Return (X, Y) of the center of cell containing provided text 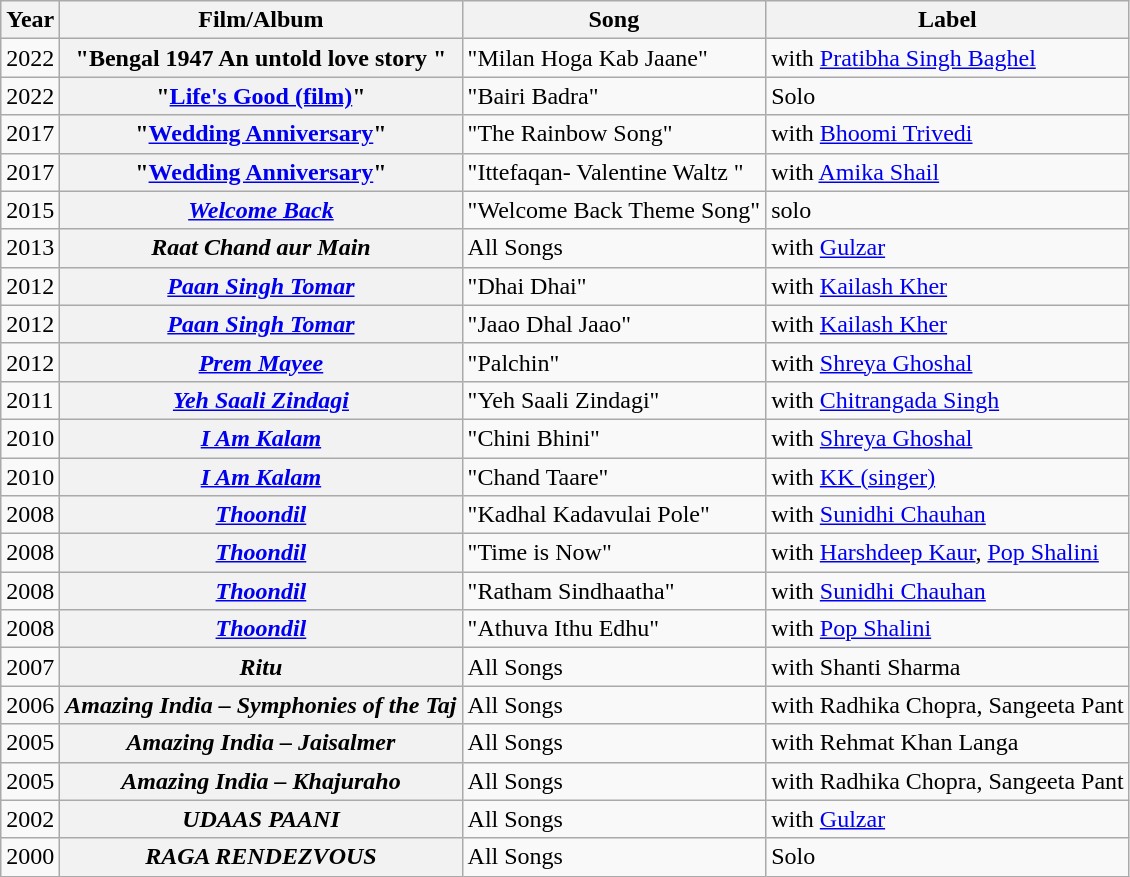
2015 (30, 210)
with Pop Shalini (948, 629)
"Athuva Ithu Edhu" (614, 629)
Ritu (261, 667)
UDAAS PAANI (261, 819)
with Rehmat Khan Langa (948, 743)
with Amika Shail (948, 172)
Film/Album (261, 20)
"Jaao Dhal Jaao" (614, 324)
Label (948, 20)
Raat Chand aur Main (261, 248)
Amazing India – Khajuraho (261, 781)
"Bairi Badra" (614, 96)
"Dhai Dhai" (614, 286)
2013 (30, 248)
"Milan Hoga Kab Jaane" (614, 58)
solo (948, 210)
"Time is Now" (614, 553)
Song (614, 20)
"Kadhal Kadavulai Pole" (614, 515)
Yeh Saali Zindagi (261, 400)
"Ratham Sindhaatha" (614, 591)
"The Rainbow Song" (614, 134)
with Pratibha Singh Baghel (948, 58)
"Welcome Back Theme Song" (614, 210)
2007 (30, 667)
Amazing India – Symphonies of the Taj (261, 705)
"Chini Bhini" (614, 438)
"Bengal 1947 An untold love story " (261, 58)
Prem Mayee (261, 362)
Welcome Back (261, 210)
2000 (30, 857)
"Ittefaqan- Valentine Waltz " (614, 172)
"Chand Taare" (614, 477)
with KK (singer) (948, 477)
2006 (30, 705)
2011 (30, 400)
"Palchin" (614, 362)
Year (30, 20)
with Bhoomi Trivedi (948, 134)
"Life's Good (film)" (261, 96)
with Harshdeep Kaur, Pop Shalini (948, 553)
with Chitrangada Singh (948, 400)
2002 (30, 819)
Amazing India – Jaisalmer (261, 743)
RAGA RENDEZVOUS (261, 857)
"Yeh Saali Zindagi" (614, 400)
with Shanti Sharma (948, 667)
